Provide the [X, Y] coordinate of the cell's center where the given text is located.  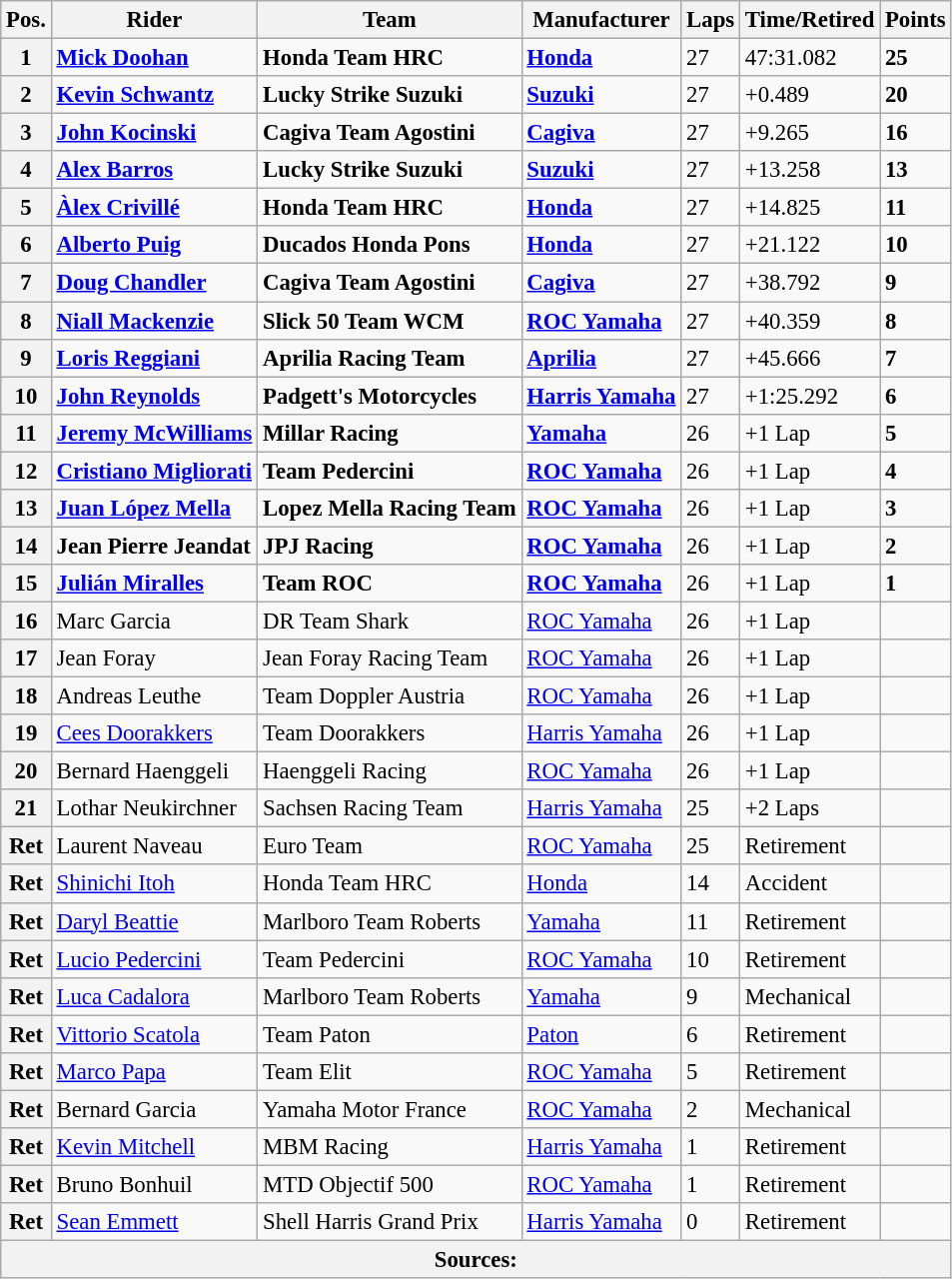
+45.666 [810, 358]
Andreas Leuthe [154, 696]
JPJ Racing [390, 546]
MTD Objectif 500 [390, 1184]
Rider [154, 20]
Loris Reggiani [154, 358]
Shinichi Itoh [154, 884]
Aprilia [601, 358]
Padgett's Motorcycles [390, 396]
Haenggeli Racing [390, 771]
+40.359 [810, 321]
Bruno Bonhuil [154, 1184]
Marc Garcia [154, 621]
Luca Cadalora [154, 996]
Lopez Mella Racing Team [390, 509]
DR Team Shark [390, 621]
Jean Foray Racing Team [390, 658]
+1:25.292 [810, 396]
0 [711, 1222]
Vittorio Scatola [154, 1034]
Mick Doohan [154, 58]
17 [26, 658]
Paton [601, 1034]
Alex Barros [154, 170]
+38.792 [810, 283]
Jean Foray [154, 658]
+9.265 [810, 133]
Accident [810, 884]
Bernard Garcia [154, 1109]
+14.825 [810, 208]
Laps [711, 20]
Marco Papa [154, 1072]
Laurent Naveau [154, 846]
Euro Team [390, 846]
John Reynolds [154, 396]
Points [915, 20]
Alberto Puig [154, 245]
Pos. [26, 20]
Àlex Crivillé [154, 208]
Ducados Honda Pons [390, 245]
Shell Harris Grand Prix [390, 1222]
47:31.082 [810, 58]
Jean Pierre Jeandat [154, 546]
Bernard Haenggeli [154, 771]
+2 Laps [810, 808]
Kevin Schwantz [154, 95]
Team ROC [390, 584]
Lothar Neukirchner [154, 808]
12 [26, 471]
Jeremy McWilliams [154, 433]
Daryl Beattie [154, 921]
Sachsen Racing Team [390, 808]
Yamaha Motor France [390, 1109]
Juan López Mella [154, 509]
Cristiano Migliorati [154, 471]
Kevin Mitchell [154, 1147]
+13.258 [810, 170]
Team Doorakkers [390, 733]
Sean Emmett [154, 1222]
Niall Mackenzie [154, 321]
Julián Miralles [154, 584]
15 [26, 584]
Slick 50 Team WCM [390, 321]
Team Elit [390, 1072]
Sources: [476, 1260]
18 [26, 696]
Aprilia Racing Team [390, 358]
Millar Racing [390, 433]
Time/Retired [810, 20]
Team [390, 20]
Doug Chandler [154, 283]
Lucio Pedercini [154, 959]
Team Paton [390, 1034]
Cees Doorakkers [154, 733]
Team Doppler Austria [390, 696]
+21.122 [810, 245]
Manufacturer [601, 20]
21 [26, 808]
+0.489 [810, 95]
John Kocinski [154, 133]
MBM Racing [390, 1147]
19 [26, 733]
